Capture the cell that displays the provided text and extract its [X, Y] central coordinate. 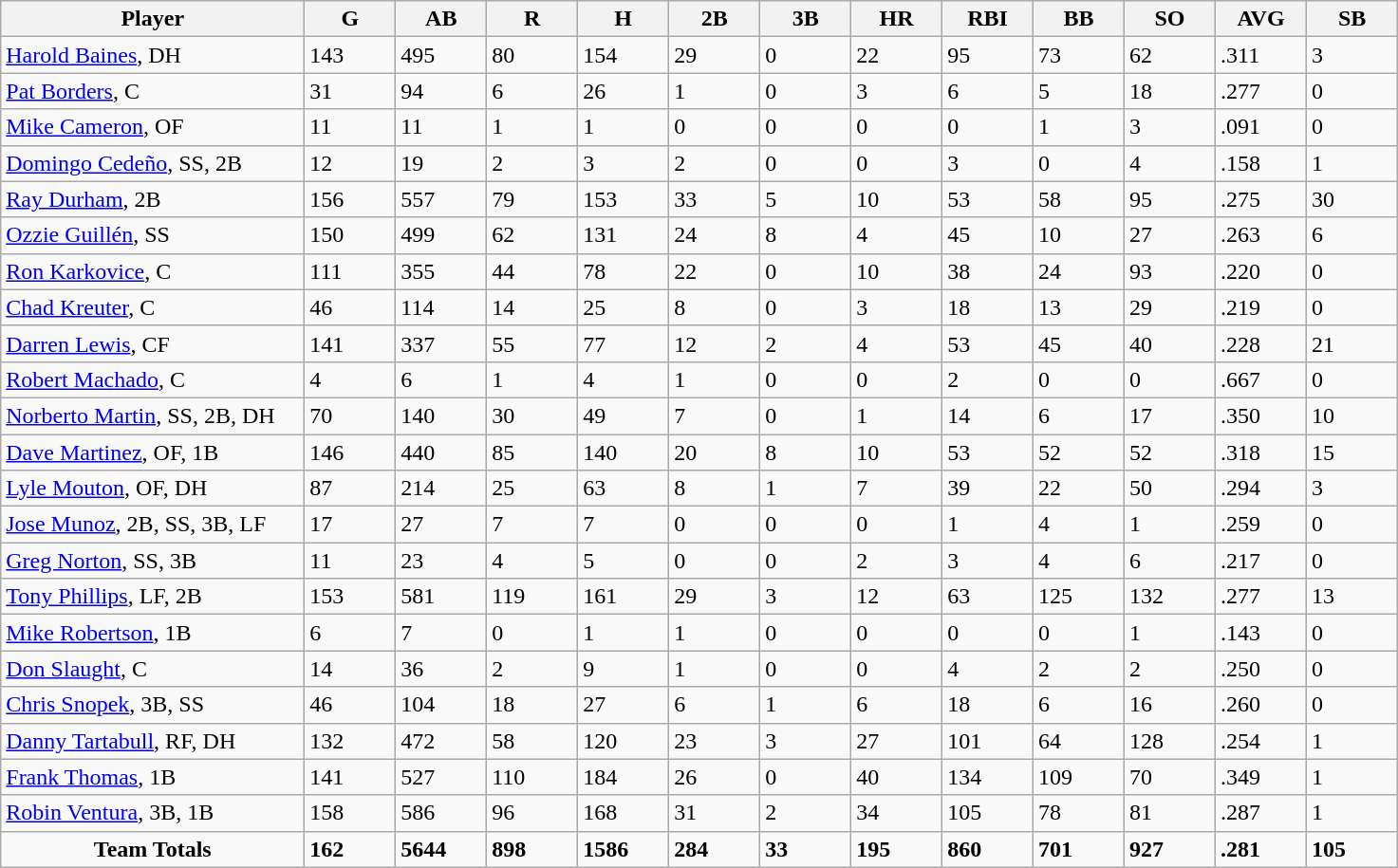
16 [1170, 705]
495 [441, 55]
499 [441, 235]
.318 [1261, 452]
110 [532, 777]
.349 [1261, 777]
150 [350, 235]
Dave Martinez, OF, 1B [153, 452]
SB [1352, 19]
87 [350, 489]
120 [624, 741]
156 [350, 199]
472 [441, 741]
RBI [988, 19]
1586 [624, 849]
927 [1170, 849]
146 [350, 452]
94 [441, 91]
111 [350, 271]
143 [350, 55]
.254 [1261, 741]
Mike Cameron, OF [153, 127]
.143 [1261, 633]
.311 [1261, 55]
.350 [1261, 416]
3B [806, 19]
81 [1170, 813]
Team Totals [153, 849]
Darren Lewis, CF [153, 343]
21 [1352, 343]
184 [624, 777]
109 [1079, 777]
Norberto Martin, SS, 2B, DH [153, 416]
Mike Robertson, 1B [153, 633]
337 [441, 343]
Chris Snopek, 3B, SS [153, 705]
101 [988, 741]
2B [715, 19]
Jose Munoz, 2B, SS, 3B, LF [153, 525]
Lyle Mouton, OF, DH [153, 489]
.287 [1261, 813]
586 [441, 813]
77 [624, 343]
557 [441, 199]
96 [532, 813]
Ron Karkovice, C [153, 271]
64 [1079, 741]
79 [532, 199]
Pat Borders, C [153, 91]
134 [988, 777]
Greg Norton, SS, 3B [153, 561]
80 [532, 55]
85 [532, 452]
39 [988, 489]
131 [624, 235]
Tony Phillips, LF, 2B [153, 597]
55 [532, 343]
162 [350, 849]
195 [897, 849]
50 [1170, 489]
.220 [1261, 271]
Harold Baines, DH [153, 55]
.217 [1261, 561]
.263 [1261, 235]
440 [441, 452]
168 [624, 813]
73 [1079, 55]
.250 [1261, 669]
.281 [1261, 849]
19 [441, 163]
20 [715, 452]
898 [532, 849]
15 [1352, 452]
.259 [1261, 525]
5644 [441, 849]
284 [715, 849]
9 [624, 669]
355 [441, 271]
BB [1079, 19]
119 [532, 597]
.219 [1261, 307]
34 [897, 813]
AVG [1261, 19]
H [624, 19]
AB [441, 19]
.091 [1261, 127]
Domingo Cedeño, SS, 2B [153, 163]
G [350, 19]
Danny Tartabull, RF, DH [153, 741]
154 [624, 55]
.228 [1261, 343]
214 [441, 489]
38 [988, 271]
128 [1170, 741]
Frank Thomas, 1B [153, 777]
.667 [1261, 379]
Player [153, 19]
36 [441, 669]
Ray Durham, 2B [153, 199]
49 [624, 416]
527 [441, 777]
581 [441, 597]
Ozzie Guillén, SS [153, 235]
SO [1170, 19]
44 [532, 271]
HR [897, 19]
701 [1079, 849]
Robin Ventura, 3B, 1B [153, 813]
114 [441, 307]
158 [350, 813]
R [532, 19]
.275 [1261, 199]
.260 [1261, 705]
125 [1079, 597]
161 [624, 597]
Don Slaught, C [153, 669]
.294 [1261, 489]
Chad Kreuter, C [153, 307]
93 [1170, 271]
Robert Machado, C [153, 379]
104 [441, 705]
.158 [1261, 163]
860 [988, 849]
